Determine the (x, y) coordinate at the center of the cell enclosing the given text.  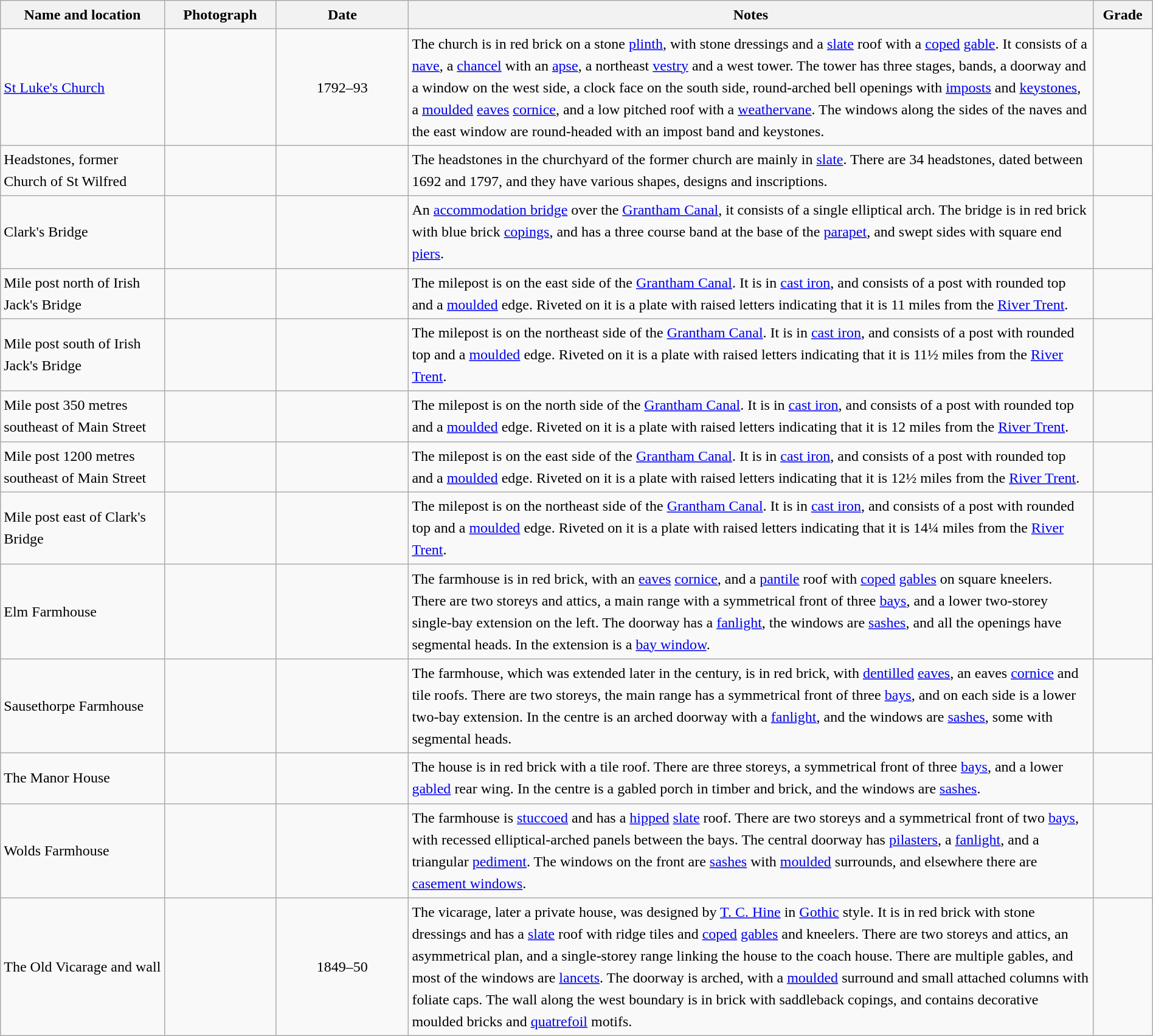
Mile post north of Irish Jack's Bridge (83, 293)
Mile post east of Clark's Bridge (83, 528)
1792–93 (342, 88)
The Old Vicarage and wall (83, 967)
Clark's Bridge (83, 232)
Date (342, 15)
Grade (1123, 15)
Mile post 1200 metres southeast of Main Street (83, 467)
1849–50 (342, 967)
Wolds Farmhouse (83, 851)
Mile post 350 metres southeast of Main Street (83, 416)
Notes (750, 15)
Mile post south of Irish Jack's Bridge (83, 355)
Photograph (220, 15)
Sausethorpe Farmhouse (83, 705)
Elm Farmhouse (83, 612)
The Manor House (83, 778)
Name and location (83, 15)
St Luke's Church (83, 88)
Headstones, former Church of St Wilfred (83, 170)
